Pinpoint the cell where the given text exists, returning its (X, Y) midpoint coordinate. 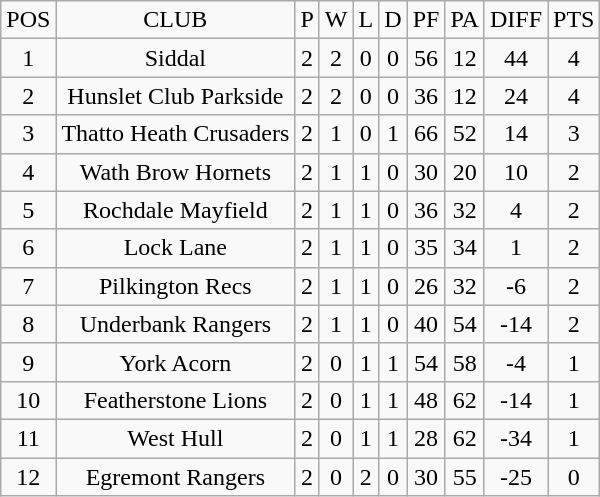
P (307, 20)
PTS (574, 20)
40 (426, 324)
Rochdale Mayfield (176, 210)
14 (516, 134)
11 (28, 438)
-4 (516, 362)
PF (426, 20)
West Hull (176, 438)
20 (465, 172)
35 (426, 248)
58 (465, 362)
Egremont Rangers (176, 477)
D (393, 20)
Siddal (176, 58)
-25 (516, 477)
L (366, 20)
York Acorn (176, 362)
Pilkington Recs (176, 286)
CLUB (176, 20)
34 (465, 248)
Hunslet Club Parkside (176, 96)
7 (28, 286)
Featherstone Lions (176, 400)
-34 (516, 438)
Underbank Rangers (176, 324)
6 (28, 248)
POS (28, 20)
PA (465, 20)
66 (426, 134)
56 (426, 58)
24 (516, 96)
-6 (516, 286)
8 (28, 324)
Lock Lane (176, 248)
5 (28, 210)
48 (426, 400)
DIFF (516, 20)
Thatto Heath Crusaders (176, 134)
26 (426, 286)
Wath Brow Hornets (176, 172)
52 (465, 134)
9 (28, 362)
44 (516, 58)
55 (465, 477)
W (336, 20)
28 (426, 438)
